Return the (X, Y) coordinate for the center point of the cell that contains the specified text.  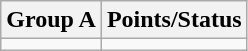
Group A (52, 20)
Points/Status (174, 20)
